From the cell containing the given text, extract its center point as (x, y) coordinate. 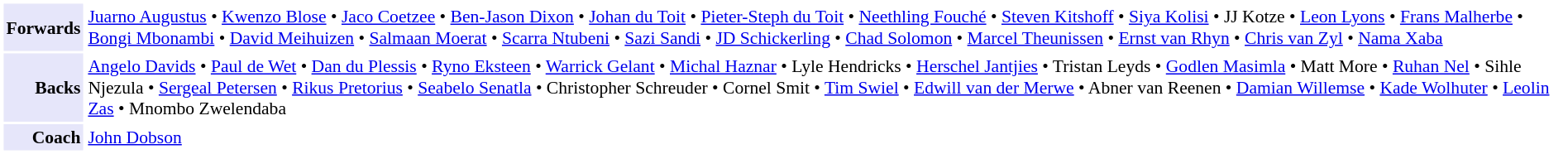
Backs (43, 87)
Forwards (43, 26)
Coach (43, 137)
John Dobson (825, 137)
